Find where the given text appears and provide that cell's center as (X, Y) coordinate. 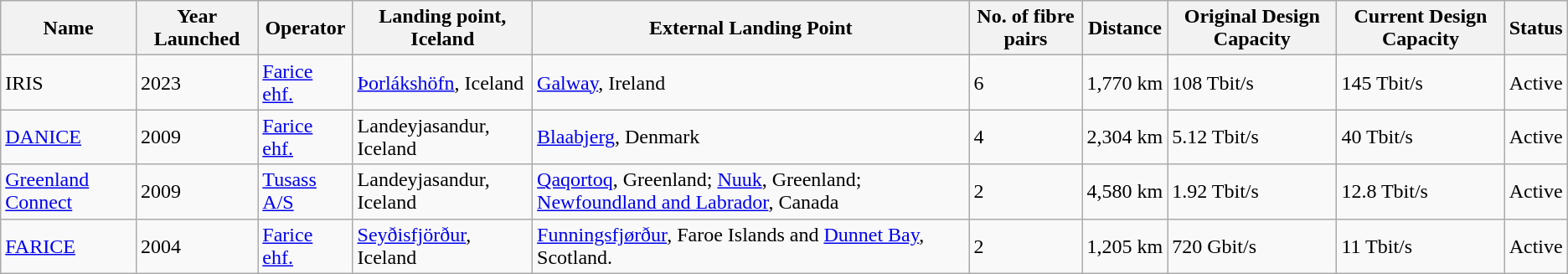
1.92 Tbit/s (1252, 191)
1,205 km (1125, 246)
1,770 km (1125, 82)
720 Gbit/s (1252, 246)
4 (1025, 137)
Landing point, Iceland (442, 28)
2,304 km (1125, 137)
Galway, Ireland (750, 82)
Seyðisfjörður, Iceland (442, 246)
6 (1025, 82)
Original Design Capacity (1252, 28)
Blaabjerg, Denmark (750, 137)
40 Tbit/s (1421, 137)
IRIS (69, 82)
Year Launched (196, 28)
5.12 Tbit/s (1252, 137)
Distance (1125, 28)
Tusass A/S (305, 191)
2023 (196, 82)
Funningsfjørður, Faroe Islands and Dunnet Bay, Scotland. (750, 246)
2004 (196, 246)
FARICE (69, 246)
Greenland Connect (69, 191)
No. of fibre pairs (1025, 28)
Qaqortoq, Greenland; Nuuk, Greenland; Newfoundland and Labrador, Canada (750, 191)
Current Design Capacity (1421, 28)
12.8 Tbit/s (1421, 191)
108 Tbit/s (1252, 82)
External Landing Point (750, 28)
DANICE (69, 137)
145 Tbit/s (1421, 82)
Name (69, 28)
Þorlákshöfn, Iceland (442, 82)
4,580 km (1125, 191)
Operator (305, 28)
Status (1536, 28)
11 Tbit/s (1421, 246)
